For the text-containing cell, return its midpoint in [X, Y] coordinate format. 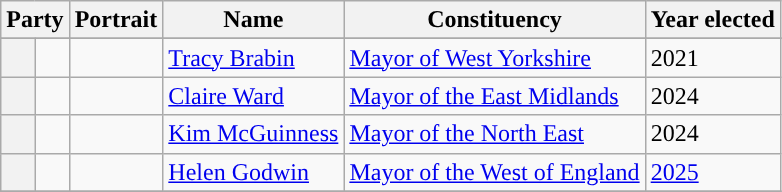
Year elected [712, 20]
Mayor of the West of England [494, 172]
Kim McGuinness [254, 134]
Mayor of the East Midlands [494, 96]
Claire Ward [254, 96]
Constituency [494, 20]
Tracy Brabin [254, 58]
Portrait [116, 20]
Helen Godwin [254, 172]
Mayor of the North East [494, 134]
Party [35, 20]
Mayor of West Yorkshire [494, 58]
2021 [712, 58]
Name [254, 20]
2025 [712, 172]
